Determine the (x, y) coordinate at the center of the cell enclosing the given text.  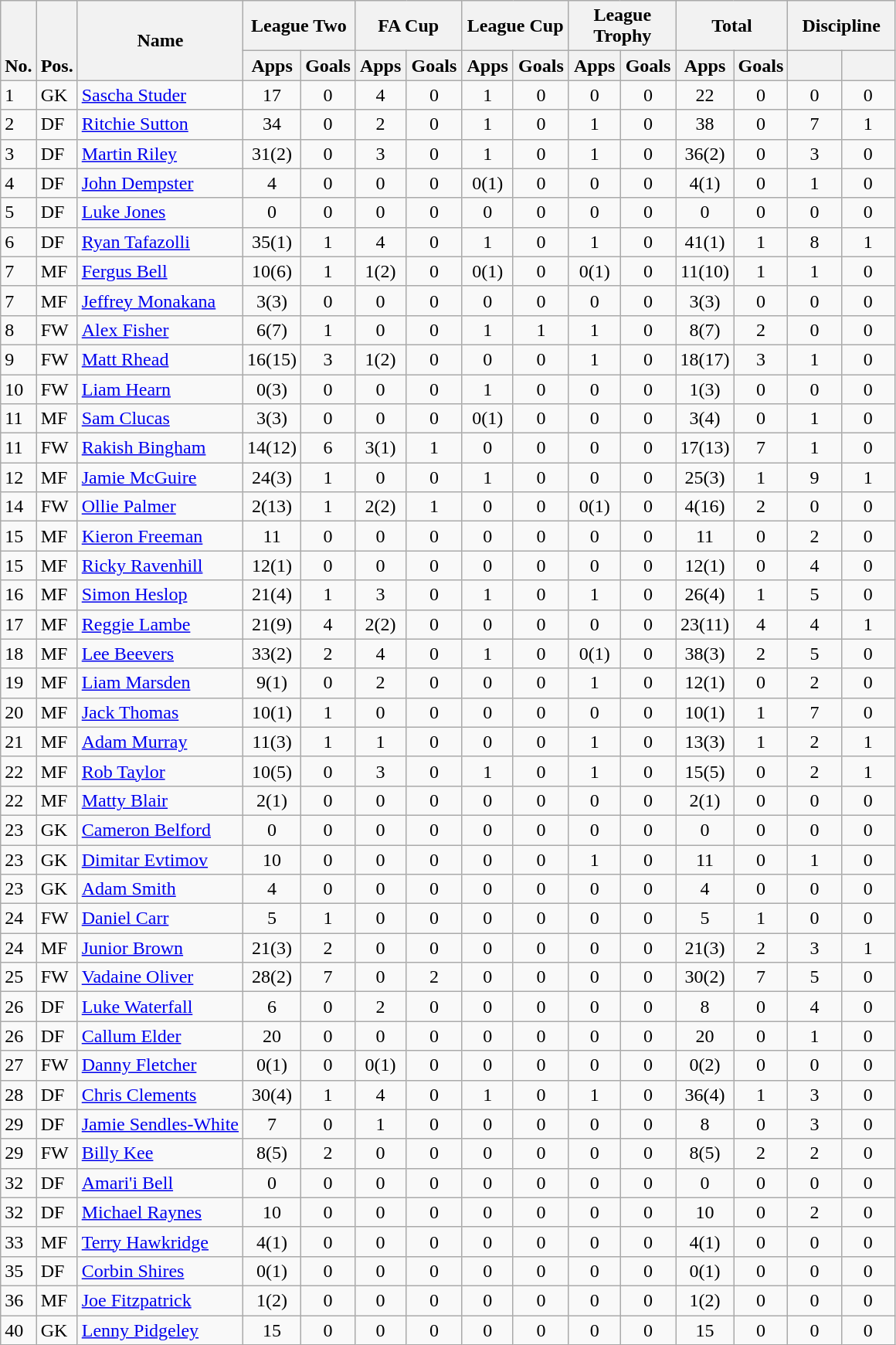
Lee Beevers (160, 654)
Discipline (842, 26)
13(3) (704, 742)
16 (19, 595)
21(4) (272, 595)
30(4) (272, 1095)
Danny Fletcher (160, 1065)
Adam Smith (160, 889)
Jack Thomas (160, 712)
17(13) (704, 448)
16(15) (272, 359)
40 (19, 1330)
Corbin Shires (160, 1271)
Total (732, 26)
Jeffrey Monakana (160, 301)
18 (19, 654)
8(7) (704, 330)
Matt Rhead (160, 359)
21 (19, 742)
Name (160, 40)
35(1) (272, 242)
3(4) (704, 419)
14(12) (272, 448)
2(13) (272, 507)
Junior Brown (160, 948)
Simon Heslop (160, 595)
31(2) (272, 154)
No. (19, 40)
18(17) (704, 359)
11(10) (704, 271)
League Cup (516, 26)
League Trophy (623, 26)
35 (19, 1271)
Luke Waterfall (160, 1007)
Daniel Carr (160, 919)
Sam Clucas (160, 419)
Matty Blair (160, 800)
Liam Marsden (160, 683)
12 (19, 477)
15(5) (704, 771)
0(2) (704, 1065)
6(7) (272, 330)
Rakish Bingham (160, 448)
41(1) (704, 242)
28 (19, 1095)
Ritchie Sutton (160, 124)
33 (19, 1241)
3(1) (380, 448)
Reggie Lambe (160, 624)
Cameron Belford (160, 830)
Joe Fitzpatrick (160, 1300)
21(9) (272, 624)
Liam Hearn (160, 389)
33(2) (272, 654)
24(3) (272, 477)
Callum Elder (160, 1036)
38 (704, 124)
Dimitar Evtimov (160, 860)
25(3) (704, 477)
4(16) (704, 507)
Amari'i Bell (160, 1183)
Jamie McGuire (160, 477)
19 (19, 683)
Ryan Tafazolli (160, 242)
John Dempster (160, 183)
FA Cup (408, 26)
28(2) (272, 977)
Michael Raynes (160, 1212)
Ollie Palmer (160, 507)
Chris Clements (160, 1095)
Alex Fisher (160, 330)
Adam Murray (160, 742)
38(3) (704, 654)
Pos. (57, 40)
1(3) (704, 389)
11(3) (272, 742)
Jamie Sendles-White (160, 1124)
Vadaine Oliver (160, 977)
Billy Kee (160, 1153)
27 (19, 1065)
League Two (300, 26)
10(6) (272, 271)
Martin Riley (160, 154)
34 (272, 124)
36(4) (704, 1095)
30(2) (704, 977)
Luke Jones (160, 212)
36 (19, 1300)
Ricky Ravenhill (160, 566)
Kieron Freeman (160, 536)
Sascha Studer (160, 95)
23(11) (704, 624)
14 (19, 507)
Fergus Bell (160, 271)
Lenny Pidgeley (160, 1330)
Terry Hawkridge (160, 1241)
9(1) (272, 683)
25 (19, 977)
36(2) (704, 154)
26(4) (704, 595)
0(3) (272, 389)
10(5) (272, 771)
Rob Taylor (160, 771)
